Detect which cell encompasses the target text, then output its (x, y) center coordinate. 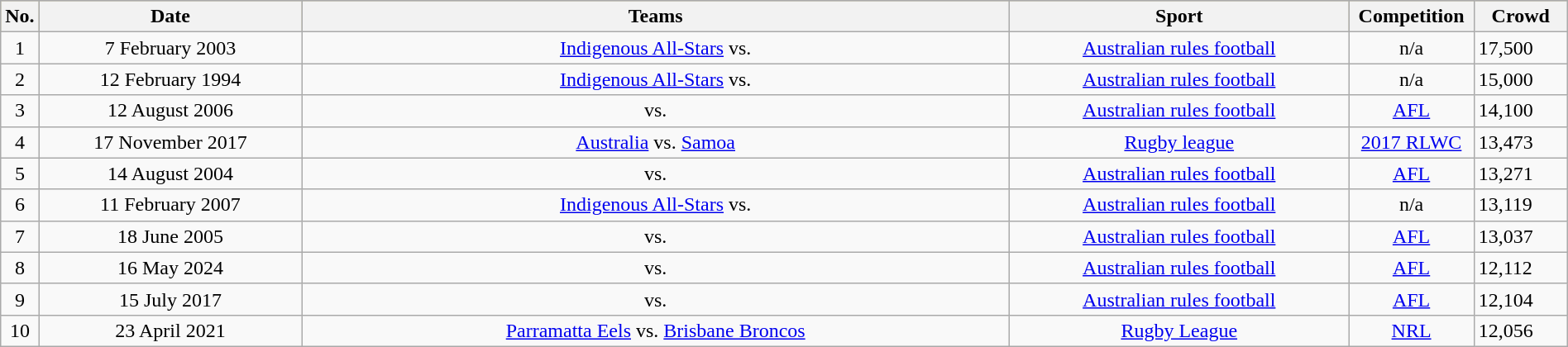
17 November 2017 (170, 142)
18 June 2005 (170, 236)
7 February 2003 (170, 48)
12 February 1994 (170, 79)
13,473 (1520, 142)
12,056 (1520, 330)
Parramatta Eels vs. Brisbane Broncos (656, 330)
7 (20, 236)
12,112 (1520, 268)
8 (20, 268)
16 May 2024 (170, 268)
12,104 (1520, 299)
NRL (1411, 330)
13,037 (1520, 236)
2017 RLWC (1411, 142)
6 (20, 205)
2 (20, 79)
Date (170, 17)
13,271 (1520, 173)
Rugby League (1179, 330)
9 (20, 299)
Australia vs. Samoa (656, 142)
No. (20, 17)
Competition (1411, 17)
Teams (656, 17)
12 August 2006 (170, 111)
1 (20, 48)
5 (20, 173)
10 (20, 330)
4 (20, 142)
Rugby league (1179, 142)
3 (20, 111)
14,100 (1520, 111)
Sport (1179, 17)
13,119 (1520, 205)
11 February 2007 (170, 205)
15,000 (1520, 79)
Crowd (1520, 17)
15 July 2017 (170, 299)
17,500 (1520, 48)
23 April 2021 (170, 330)
14 August 2004 (170, 173)
